Search for the cell housing the specified text and yield its (X, Y) center coordinate. 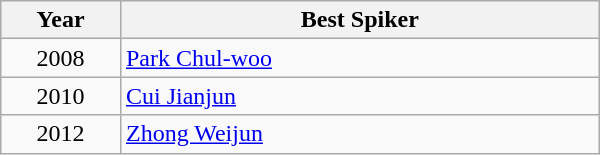
2010 (61, 96)
Zhong Weijun (360, 134)
Year (61, 20)
2008 (61, 58)
Park Chul-woo (360, 58)
Cui Jianjun (360, 96)
2012 (61, 134)
Best Spiker (360, 20)
